Return [x, y] of the center of cell containing provided text 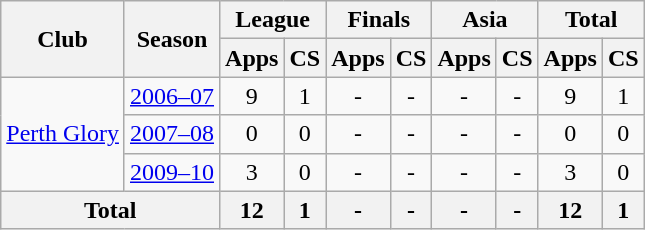
Asia [485, 20]
Season [172, 39]
League [273, 20]
2006–07 [172, 96]
2007–08 [172, 134]
Club [63, 39]
2009–10 [172, 172]
Finals [379, 20]
Perth Glory [63, 134]
